Return the (X, Y) coordinate for the center point of the cell that contains the specified text.  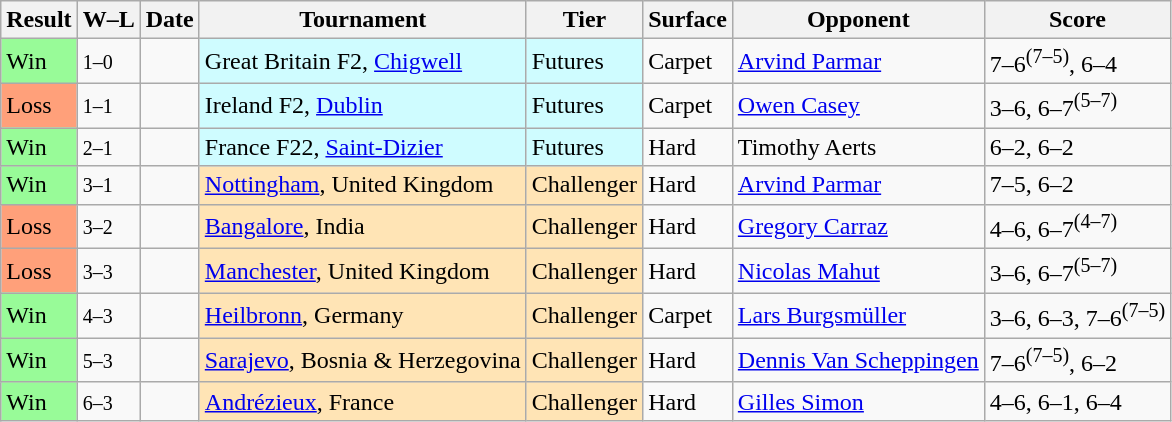
4–6, 6–7(4–7) (1077, 226)
Heilbronn, Germany (362, 316)
7–6(7–5), 6–2 (1077, 360)
6–2, 6–2 (1077, 147)
Sarajevo, Bosnia & Herzegovina (362, 360)
4–3 (108, 316)
5–3 (108, 360)
Gregory Carraz (858, 226)
7–6(7–5), 6–4 (1077, 62)
3–6, 6–3, 7–6(7–5) (1077, 316)
7–5, 6–2 (1077, 185)
Manchester, United Kingdom (362, 272)
Result (39, 20)
Andrézieux, France (362, 401)
Opponent (858, 20)
1–0 (108, 62)
2–1 (108, 147)
Nicolas Mahut (858, 272)
Gilles Simon (858, 401)
6–3 (108, 401)
Tier (584, 20)
Timothy Aerts (858, 147)
France F22, Saint-Dizier (362, 147)
Ireland F2, Dublin (362, 106)
W–L (108, 20)
1–1 (108, 106)
Dennis Van Scheppingen (858, 360)
Great Britain F2, Chigwell (362, 62)
3–1 (108, 185)
3–3 (108, 272)
Date (170, 20)
Score (1077, 20)
Surface (688, 20)
Owen Casey (858, 106)
3–2 (108, 226)
4–6, 6–1, 6–4 (1077, 401)
Bangalore, India (362, 226)
Lars Burgsmüller (858, 316)
Nottingham, United Kingdom (362, 185)
Tournament (362, 20)
